Determine the (x, y) coordinate at the center of the cell enclosing the given text.  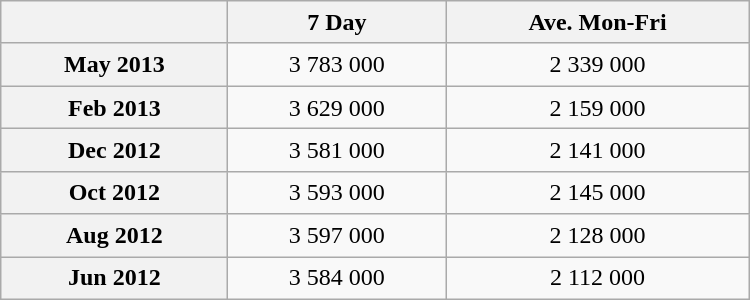
2 159 000 (598, 108)
Ave. Mon-Fri (598, 22)
3 629 000 (337, 108)
May 2013 (114, 64)
3 783 000 (337, 64)
3 584 000 (337, 278)
2 145 000 (598, 192)
2 128 000 (598, 236)
2 339 000 (598, 64)
2 112 000 (598, 278)
Jun 2012 (114, 278)
3 593 000 (337, 192)
7 Day (337, 22)
Dec 2012 (114, 150)
Oct 2012 (114, 192)
Feb 2013 (114, 108)
2 141 000 (598, 150)
Aug 2012 (114, 236)
3 597 000 (337, 236)
3 581 000 (337, 150)
